From the cell containing the given text, extract its center point as [X, Y] coordinate. 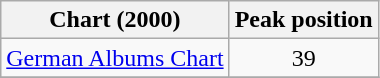
Chart (2000) [115, 20]
39 [304, 58]
German Albums Chart [115, 58]
Peak position [304, 20]
